Pinpoint the cell where the given text exists, returning its (x, y) midpoint coordinate. 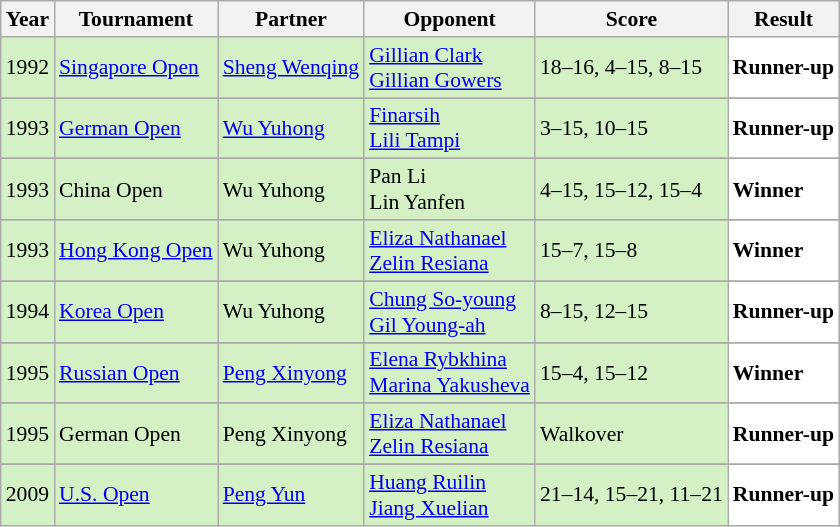
Huang Ruilin Jiang Xuelian (450, 496)
21–14, 15–21, 11–21 (632, 496)
1992 (28, 68)
Chung So-young Gil Young-ah (450, 312)
Year (28, 19)
15–4, 15–12 (632, 372)
Result (784, 19)
3–15, 10–15 (632, 128)
Singapore Open (136, 68)
Score (632, 19)
4–15, 15–12, 15–4 (632, 190)
Elena Rybkhina Marina Yakusheva (450, 372)
Partner (292, 19)
1994 (28, 312)
Pan Li Lin Yanfen (450, 190)
Peng Yun (292, 496)
Sheng Wenqing (292, 68)
China Open (136, 190)
15–7, 15–8 (632, 250)
Russian Open (136, 372)
Hong Kong Open (136, 250)
18–16, 4–15, 8–15 (632, 68)
Finarsih Lili Tampi (450, 128)
U.S. Open (136, 496)
Walkover (632, 434)
Korea Open (136, 312)
8–15, 12–15 (632, 312)
2009 (28, 496)
Opponent (450, 19)
Gillian Clark Gillian Gowers (450, 68)
Tournament (136, 19)
